Locate the cell with the specified text and output its (x, y) center coordinate. 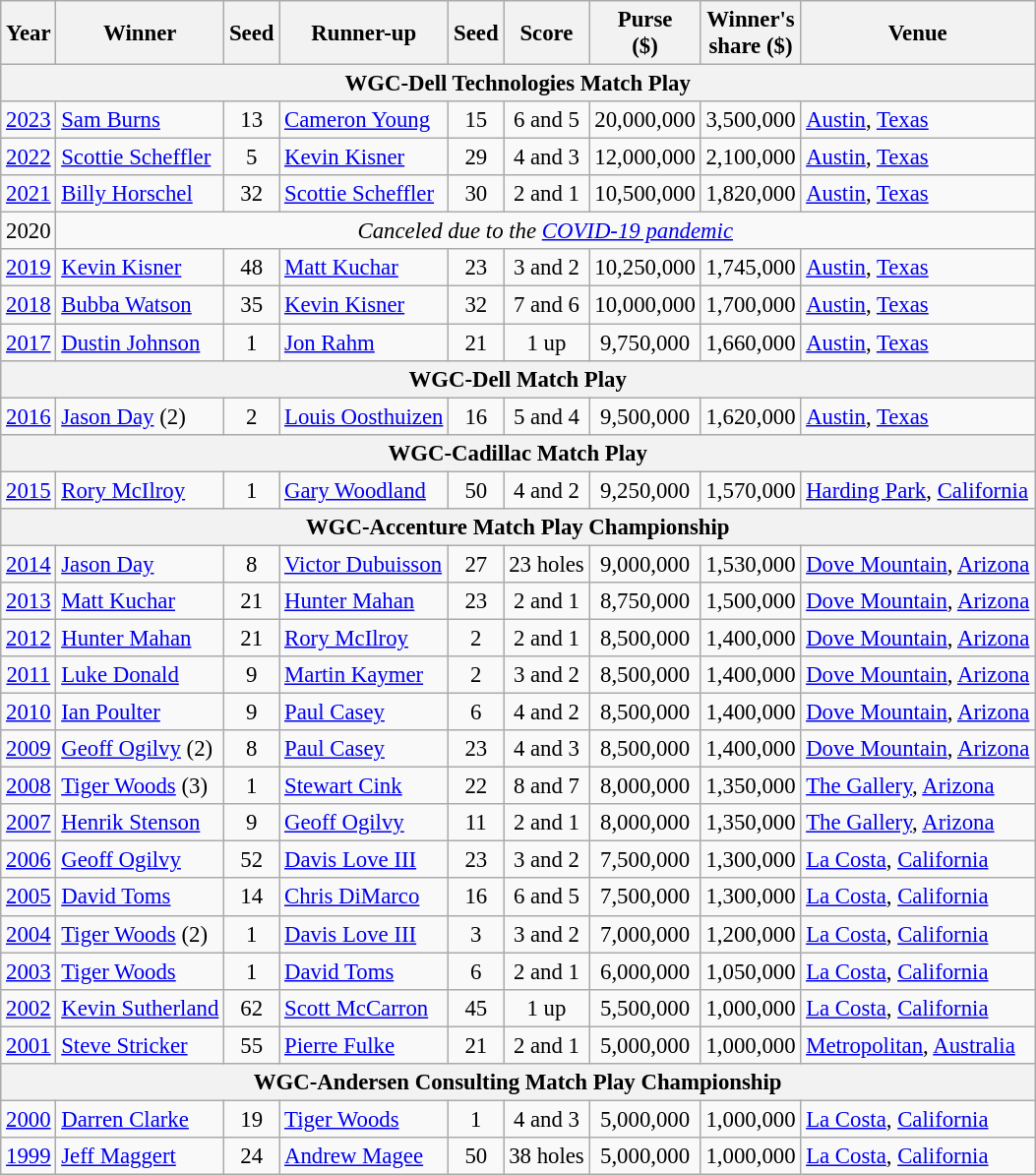
1,050,000 (751, 971)
Sam Burns (140, 120)
2008 (29, 786)
3 (476, 934)
2023 (29, 120)
Purse($) (645, 33)
2017 (29, 342)
1,530,000 (751, 564)
Henrik Stenson (140, 823)
1,570,000 (751, 490)
2011 (29, 675)
2012 (29, 638)
6,000,000 (645, 971)
1,200,000 (751, 934)
9,750,000 (645, 342)
10,000,000 (645, 305)
2010 (29, 712)
30 (476, 194)
Metropolitan, Australia (918, 1045)
Canceled due to the COVID-19 pandemic (545, 231)
45 (476, 1008)
2016 (29, 416)
29 (476, 157)
48 (252, 269)
2014 (29, 564)
38 holes (547, 1156)
62 (252, 1008)
22 (476, 786)
2022 (29, 157)
2009 (29, 749)
5 and 4 (547, 416)
Bubba Watson (140, 305)
WGC-Accenture Match Play Championship (518, 527)
Victor Dubuisson (364, 564)
Venue (918, 33)
10,250,000 (645, 269)
Chris DiMarco (364, 897)
2021 (29, 194)
Dustin Johnson (140, 342)
Geoff Ogilvy (2) (140, 749)
Louis Oosthuizen (364, 416)
Darren Clarke (140, 1119)
7 and 6 (547, 305)
WGC-Cadillac Match Play (518, 453)
23 holes (547, 564)
55 (252, 1045)
Tiger Woods (2) (140, 934)
Ian Poulter (140, 712)
Scott McCarron (364, 1008)
2020 (29, 231)
2004 (29, 934)
Tiger Woods (3) (140, 786)
Stewart Cink (364, 786)
19 (252, 1119)
Jeff Maggert (140, 1156)
52 (252, 860)
12,000,000 (645, 157)
1,660,000 (751, 342)
10,500,000 (645, 194)
9,000,000 (645, 564)
Billy Horschel (140, 194)
2005 (29, 897)
11 (476, 823)
13 (252, 120)
5,500,000 (645, 1008)
2001 (29, 1045)
35 (252, 305)
2003 (29, 971)
2013 (29, 601)
2002 (29, 1008)
1,745,000 (751, 269)
Winner (140, 33)
Winner'sshare ($) (751, 33)
7,000,000 (645, 934)
WGC-Dell Match Play (518, 379)
Jason Day (2) (140, 416)
8 and 7 (547, 786)
2018 (29, 305)
Cameron Young (364, 120)
2006 (29, 860)
5 (252, 157)
27 (476, 564)
Score (547, 33)
Runner-up (364, 33)
2015 (29, 490)
15 (476, 120)
1999 (29, 1156)
2007 (29, 823)
WGC-Dell Technologies Match Play (518, 84)
Year (29, 33)
Jon Rahm (364, 342)
Jason Day (140, 564)
Gary Woodland (364, 490)
1,500,000 (751, 601)
2000 (29, 1119)
2019 (29, 269)
9,500,000 (645, 416)
24 (252, 1156)
20,000,000 (645, 120)
Steve Stricker (140, 1045)
Pierre Fulke (364, 1045)
Martin Kaymer (364, 675)
8,750,000 (645, 601)
Andrew Magee (364, 1156)
1,620,000 (751, 416)
1,820,000 (751, 194)
14 (252, 897)
Luke Donald (140, 675)
Kevin Sutherland (140, 1008)
Harding Park, California (918, 490)
9,250,000 (645, 490)
3,500,000 (751, 120)
WGC-Andersen Consulting Match Play Championship (518, 1082)
1,700,000 (751, 305)
2,100,000 (751, 157)
